Detect which cell encompasses the target text, then output its (x, y) center coordinate. 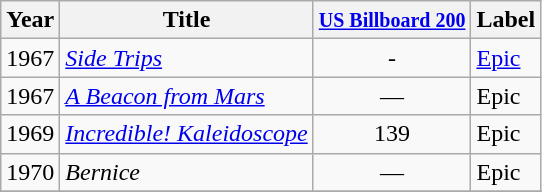
Label (506, 20)
Bernice (186, 172)
US Billboard 200 (392, 20)
A Beacon from Mars (186, 96)
Incredible! Kaleidoscope (186, 134)
Side Trips (186, 58)
- (392, 58)
1969 (30, 134)
Title (186, 20)
1970 (30, 172)
139 (392, 134)
Year (30, 20)
